Output the [x, y] coordinate of the center of the cell containing the given text.  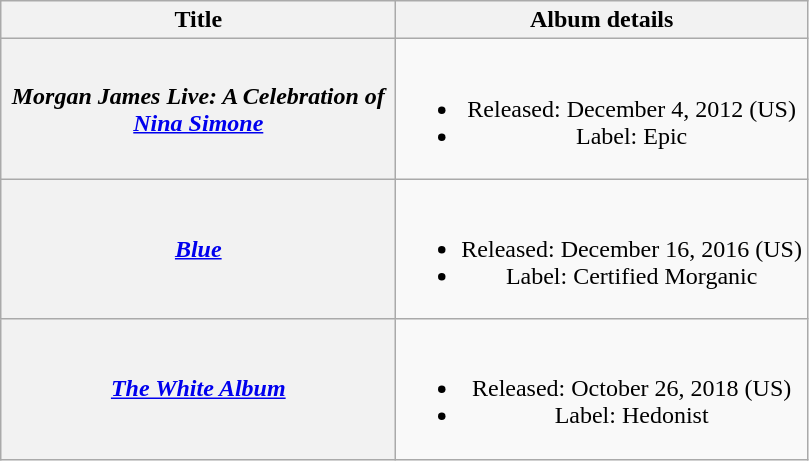
Title [198, 20]
Released: October 26, 2018 (US)Label: Hedonist [602, 389]
Morgan James Live: A Celebration of Nina Simone [198, 109]
The White Album [198, 389]
Album details [602, 20]
Released: December 16, 2016 (US)Label: Certified Morganic [602, 249]
Released: December 4, 2012 (US)Label: Epic [602, 109]
Blue [198, 249]
